Locate the cell with the specified text and output its [X, Y] center coordinate. 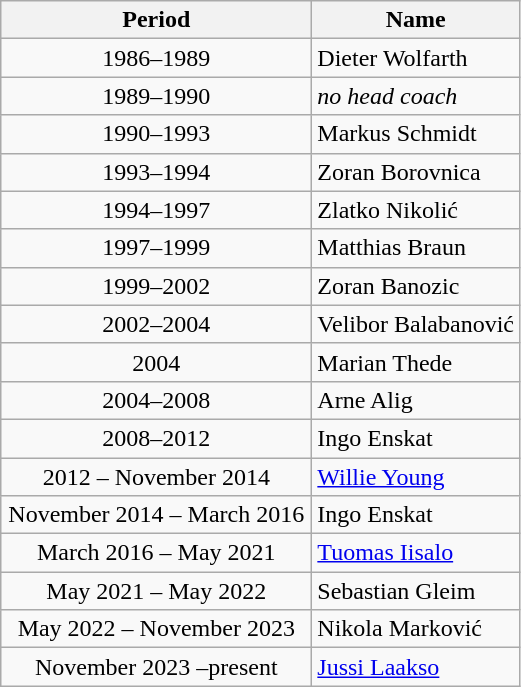
2004–2008 [156, 400]
Sebastian Gleim [416, 591]
May 2021 – May 2022 [156, 591]
Zoran Banozic [416, 286]
2002–2004 [156, 324]
Tuomas Iisalo [416, 553]
Jussi Laakso [416, 667]
March 2016 – May 2021 [156, 553]
Nikola Marković [416, 629]
1986–1989 [156, 58]
November 2023 –present [156, 667]
Markus Schmidt [416, 134]
Velibor Balabanović [416, 324]
2004 [156, 362]
Name [416, 20]
no head coach [416, 96]
1994–1997 [156, 210]
1997–1999 [156, 248]
Zlatko Nikolić [416, 210]
Dieter Wolfarth [416, 58]
Matthias Braun [416, 248]
1993–1994 [156, 172]
Period [156, 20]
2008–2012 [156, 438]
Arne Alig [416, 400]
1999–2002 [156, 286]
1990–1993 [156, 134]
1989–1990 [156, 96]
2012 – November 2014 [156, 477]
November 2014 – March 2016 [156, 515]
Willie Young [416, 477]
Marian Thede [416, 362]
Zoran Borovnica [416, 172]
May 2022 – November 2023 [156, 629]
